Locate the cell with the specified text and output its [X, Y] center coordinate. 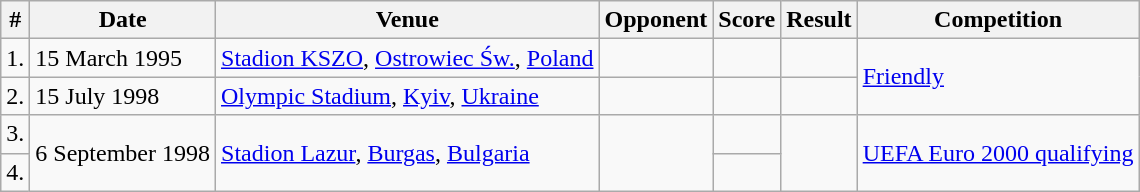
Score [747, 20]
# [16, 20]
Stadion Lazur, Burgas, Bulgaria [408, 153]
3. [16, 134]
Olympic Stadium, Kyiv, Ukraine [408, 96]
15 July 1998 [123, 96]
Venue [408, 20]
4. [16, 172]
1. [16, 58]
Date [123, 20]
2. [16, 96]
UEFA Euro 2000 qualifying [998, 153]
Friendly [998, 77]
Opponent [656, 20]
Stadion KSZO, Ostrowiec Św., Poland [408, 58]
Result [819, 20]
Competition [998, 20]
15 March 1995 [123, 58]
6 September 1998 [123, 153]
